Detect which cell encompasses the target text, then output its [X, Y] center coordinate. 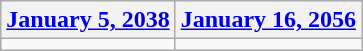
January 5, 2038 [88, 20]
January 16, 2056 [268, 20]
